Find where the given text appears and provide that cell's center as [x, y] coordinate. 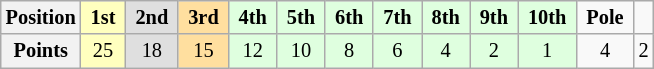
2nd [152, 17]
1st [104, 17]
1 [547, 51]
7th [397, 17]
Points [41, 51]
Pole [604, 17]
12 [253, 51]
5th [301, 17]
4th [253, 17]
8th [446, 17]
25 [104, 51]
10 [301, 51]
Position [41, 17]
3rd [203, 17]
6th [349, 17]
9th [494, 17]
6 [397, 51]
15 [203, 51]
8 [349, 51]
10th [547, 17]
18 [152, 51]
